From the cell containing the given text, extract its center point as (X, Y) coordinate. 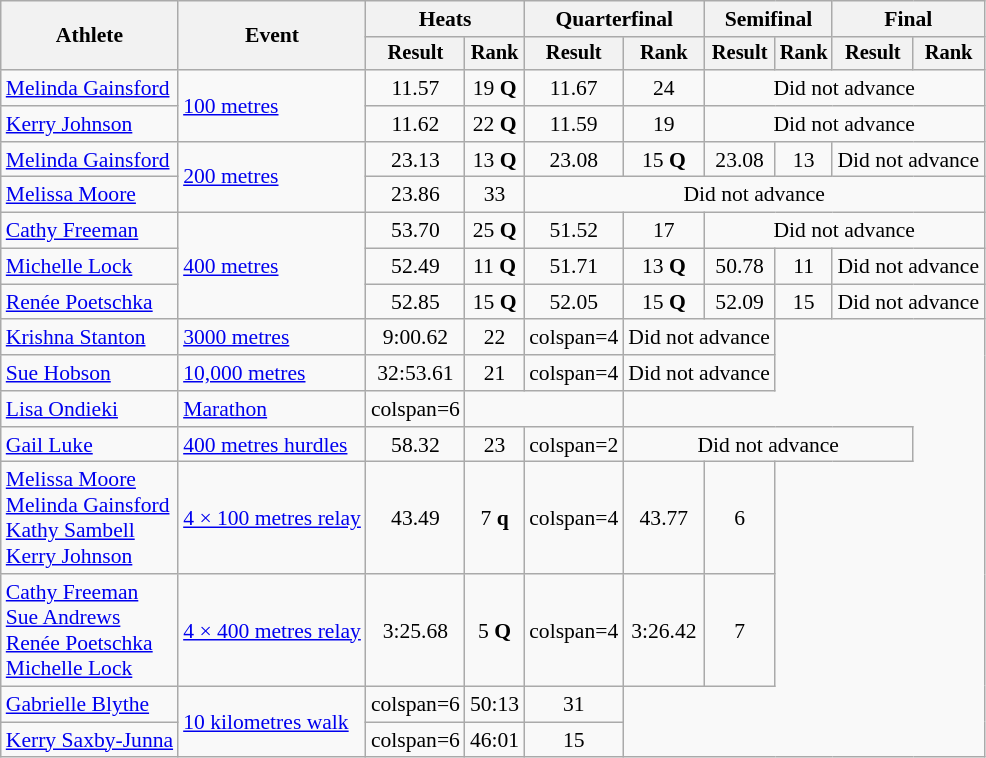
Renée Poetschka (90, 302)
23.86 (416, 195)
7 q (494, 518)
31 (574, 705)
52.09 (739, 302)
Kerry Johnson (90, 124)
Michelle Lock (90, 267)
400 metres (272, 266)
100 metres (272, 106)
33 (494, 195)
32:53.61 (416, 373)
21 (494, 373)
46:01 (494, 740)
Krishna Stanton (90, 338)
11 (804, 267)
23.13 (416, 160)
13 (804, 160)
colspan=2 (574, 445)
52.85 (416, 302)
Final (908, 19)
17 (664, 231)
50.78 (739, 267)
22 (494, 338)
24 (664, 88)
51.71 (574, 267)
Heats (445, 19)
52.05 (574, 302)
11.62 (416, 124)
53.70 (416, 231)
11.67 (574, 88)
Semifinal (768, 19)
19 Q (494, 88)
22 Q (494, 124)
Lisa Ondieki (90, 409)
58.32 (416, 445)
52.49 (416, 267)
11 Q (494, 267)
5 Q (494, 630)
Marathon (272, 409)
11.59 (574, 124)
Quarterfinal (614, 19)
4 × 400 metres relay (272, 630)
Melissa MooreMelinda GainsfordKathy SambellKerry Johnson (90, 518)
Cathy Freeman (90, 231)
Sue Hobson (90, 373)
9:00.62 (416, 338)
43.49 (416, 518)
19 (664, 124)
Athlete (90, 36)
4 × 100 metres relay (272, 518)
Melissa Moore (90, 195)
51.52 (574, 231)
400 metres hurdles (272, 445)
Kerry Saxby-Junna (90, 740)
200 metres (272, 178)
7 (739, 630)
50:13 (494, 705)
10,000 metres (272, 373)
Gail Luke (90, 445)
6 (739, 518)
23 (494, 445)
3000 metres (272, 338)
3:25.68 (416, 630)
10 kilometres walk (272, 722)
11.57 (416, 88)
Gabrielle Blythe (90, 705)
Cathy FreemanSue AndrewsRenée PoetschkaMichelle Lock (90, 630)
3:26.42 (664, 630)
25 Q (494, 231)
Event (272, 36)
43.77 (664, 518)
